Return the (x, y) coordinate for the center point of the cell that contains the specified text.  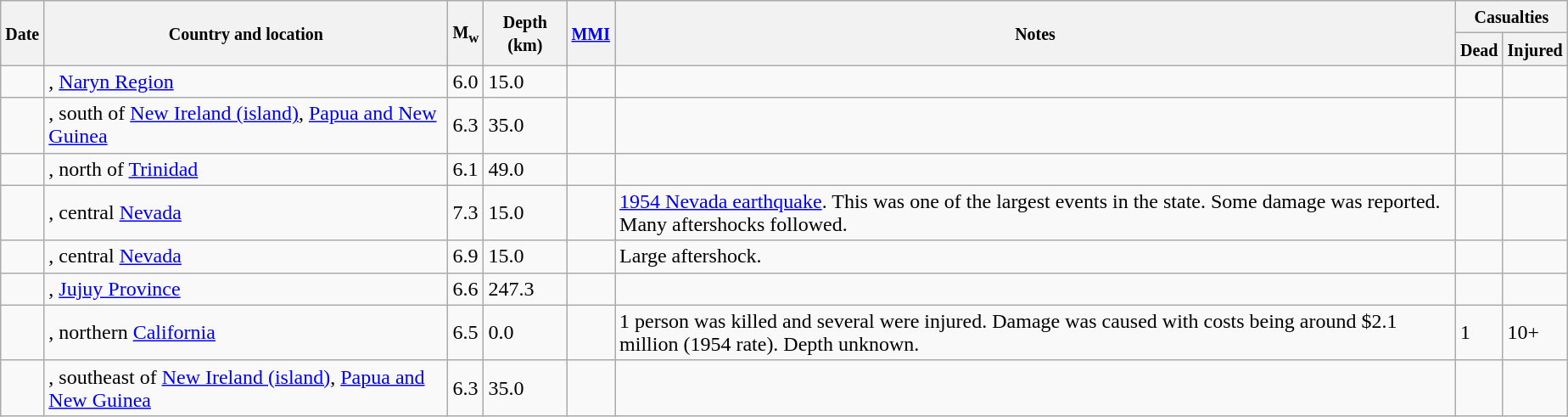
6.9 (466, 256)
Date (22, 33)
1 (1479, 333)
, Naryn Region (246, 82)
6.6 (466, 289)
247.3 (525, 289)
Casualties (1511, 17)
Mw (466, 33)
0.0 (525, 333)
, south of New Ireland (island), Papua and New Guinea (246, 126)
, northern California (246, 333)
1954 Nevada earthquake. This was one of the largest events in the state. Some damage was reported. Many aftershocks followed. (1035, 212)
6.0 (466, 82)
MMI (591, 33)
7.3 (466, 212)
6.5 (466, 333)
1 person was killed and several were injured. Damage was caused with costs being around $2.1 million (1954 rate). Depth unknown. (1035, 333)
, Jujuy Province (246, 289)
Large aftershock. (1035, 256)
49.0 (525, 169)
Depth (km) (525, 33)
6.1 (466, 169)
10+ (1535, 333)
Injured (1535, 49)
Country and location (246, 33)
, north of Trinidad (246, 169)
Dead (1479, 49)
, southeast of New Ireland (island), Papua and New Guinea (246, 387)
Notes (1035, 33)
